Output the [x, y] coordinate of the center of the cell containing the given text.  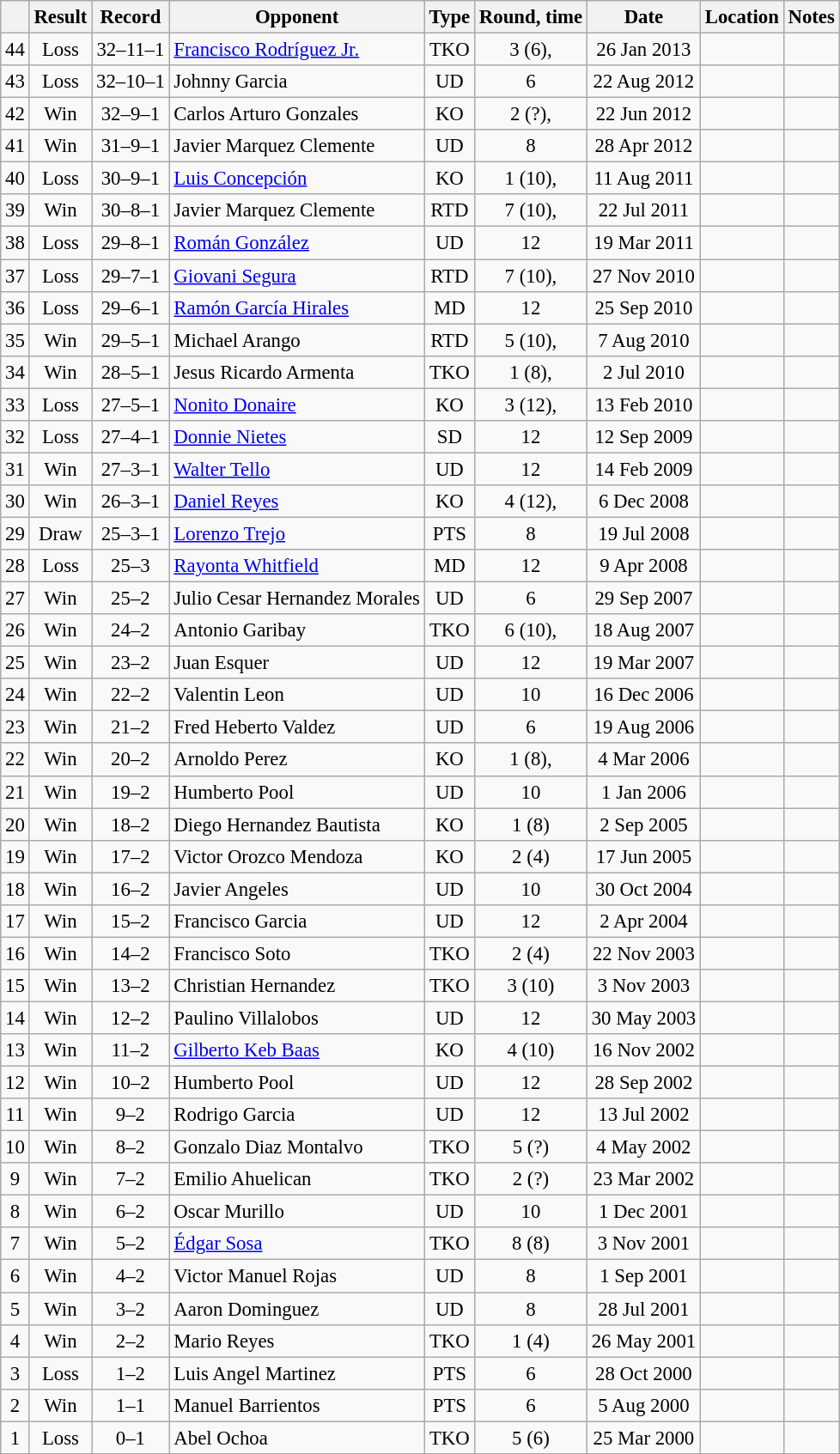
3 (6), [531, 50]
Abel Ochoa [297, 1438]
19–2 [131, 792]
28–5–1 [131, 372]
Javier Angeles [297, 889]
5 Aug 2000 [643, 1405]
30 Oct 2004 [643, 889]
13 Feb 2010 [643, 405]
7 [15, 1244]
Luis Concepción [297, 179]
Rodrigo Garcia [297, 1115]
5 (10), [531, 340]
5 (?) [531, 1147]
Carlos Arturo Gonzales [297, 114]
7–2 [131, 1179]
11–2 [131, 1050]
11 [15, 1115]
16–2 [131, 889]
16 [15, 953]
41 [15, 146]
44 [15, 50]
2 [15, 1405]
17–2 [131, 856]
19 Aug 2006 [643, 727]
1–1 [131, 1405]
25 [15, 663]
18 Aug 2007 [643, 630]
29 Sep 2007 [643, 599]
28 Jul 2001 [643, 1309]
Aaron Dominguez [297, 1309]
6–2 [131, 1212]
1 (8) [531, 824]
23 [15, 727]
3 Nov 2001 [643, 1244]
3 [15, 1373]
35 [15, 340]
29–7–1 [131, 276]
6 (10), [531, 630]
Oscar Murillo [297, 1212]
5 [15, 1309]
9 [15, 1179]
16 Nov 2002 [643, 1050]
22–2 [131, 695]
Record [131, 17]
25–3 [131, 566]
19 Mar 2011 [643, 243]
15–2 [131, 922]
1 Dec 2001 [643, 1212]
Date [643, 17]
1 Jan 2006 [643, 792]
Type [449, 17]
16 Dec 2006 [643, 695]
Christian Hernandez [297, 986]
26 Jan 2013 [643, 50]
30 May 2003 [643, 1018]
37 [15, 276]
17 [15, 922]
1 [15, 1438]
1–2 [131, 1373]
22 Jun 2012 [643, 114]
4 (12), [531, 502]
15 [15, 986]
Nonito Donaire [297, 405]
14–2 [131, 953]
2 (?), [531, 114]
4 (10) [531, 1050]
2 (?) [531, 1179]
31 [15, 469]
18 [15, 889]
Gilberto Keb Baas [297, 1050]
3 (12), [531, 405]
18–2 [131, 824]
17 Jun 2005 [643, 856]
32–11–1 [131, 50]
30 [15, 502]
22 Jul 2011 [643, 210]
12–2 [131, 1018]
10–2 [131, 1083]
14 [15, 1018]
43 [15, 82]
Emilio Ahuelican [297, 1179]
4 Mar 2006 [643, 760]
Gonzalo Diaz Montalvo [297, 1147]
22 [15, 760]
9–2 [131, 1115]
13–2 [131, 986]
1 (10), [531, 179]
28 [15, 566]
Location [742, 17]
19 [15, 856]
Diego Hernandez Bautista [297, 824]
13 [15, 1050]
2–2 [131, 1341]
33 [15, 405]
Draw [60, 533]
Antonio Garibay [297, 630]
23–2 [131, 663]
7 Aug 2010 [643, 340]
Luis Angel Martinez [297, 1373]
2 Apr 2004 [643, 922]
Ramón García Hirales [297, 307]
3 (10) [531, 986]
Francisco Rodríguez Jr. [297, 50]
30–8–1 [131, 210]
25–3–1 [131, 533]
Michael Arango [297, 340]
5–2 [131, 1244]
Rayonta Whitfield [297, 566]
Notes [811, 17]
Victor Manuel Rojas [297, 1276]
26 May 2001 [643, 1341]
Juan Esquer [297, 663]
28 Sep 2002 [643, 1083]
9 Apr 2008 [643, 566]
12 Sep 2009 [643, 437]
14 Feb 2009 [643, 469]
34 [15, 372]
Manuel Barrientos [297, 1405]
Valentin Leon [297, 695]
Julio Cesar Hernandez Morales [297, 599]
19 Mar 2007 [643, 663]
22 Nov 2003 [643, 953]
27 [15, 599]
11 Aug 2011 [643, 179]
25 Mar 2000 [643, 1438]
29 [15, 533]
27–3–1 [131, 469]
Francisco Soto [297, 953]
Walter Tello [297, 469]
26 [15, 630]
Paulino Villalobos [297, 1018]
4 [15, 1341]
Johnny Garcia [297, 82]
21–2 [131, 727]
Fred Heberto Valdez [297, 727]
Francisco Garcia [297, 922]
32–9–1 [131, 114]
28 Oct 2000 [643, 1373]
32–10–1 [131, 82]
Opponent [297, 17]
31–9–1 [131, 146]
2 Jul 2010 [643, 372]
22 Aug 2012 [643, 82]
25–2 [131, 599]
SD [449, 437]
29–6–1 [131, 307]
Lorenzo Trejo [297, 533]
0–1 [131, 1438]
20–2 [131, 760]
25 Sep 2010 [643, 307]
Román González [297, 243]
Daniel Reyes [297, 502]
29–8–1 [131, 243]
32 [15, 437]
20 [15, 824]
26–3–1 [131, 502]
3–2 [131, 1309]
4–2 [131, 1276]
Donnie Nietes [297, 437]
Victor Orozco Mendoza [297, 856]
13 Jul 2002 [643, 1115]
Édgar Sosa [297, 1244]
Result [60, 17]
3 Nov 2003 [643, 986]
38 [15, 243]
23 Mar 2002 [643, 1179]
Mario Reyes [297, 1341]
36 [15, 307]
39 [15, 210]
28 Apr 2012 [643, 146]
Arnoldo Perez [297, 760]
Jesus Ricardo Armenta [297, 372]
Round, time [531, 17]
8 (8) [531, 1244]
29–5–1 [131, 340]
27 Nov 2010 [643, 276]
5 (6) [531, 1438]
40 [15, 179]
19 Jul 2008 [643, 533]
24 [15, 695]
Giovani Segura [297, 276]
24–2 [131, 630]
6 Dec 2008 [643, 502]
42 [15, 114]
4 May 2002 [643, 1147]
2 Sep 2005 [643, 824]
30–9–1 [131, 179]
27–4–1 [131, 437]
1 (4) [531, 1341]
1 Sep 2001 [643, 1276]
21 [15, 792]
27–5–1 [131, 405]
8–2 [131, 1147]
